From the cell containing the given text, extract its center point as (X, Y) coordinate. 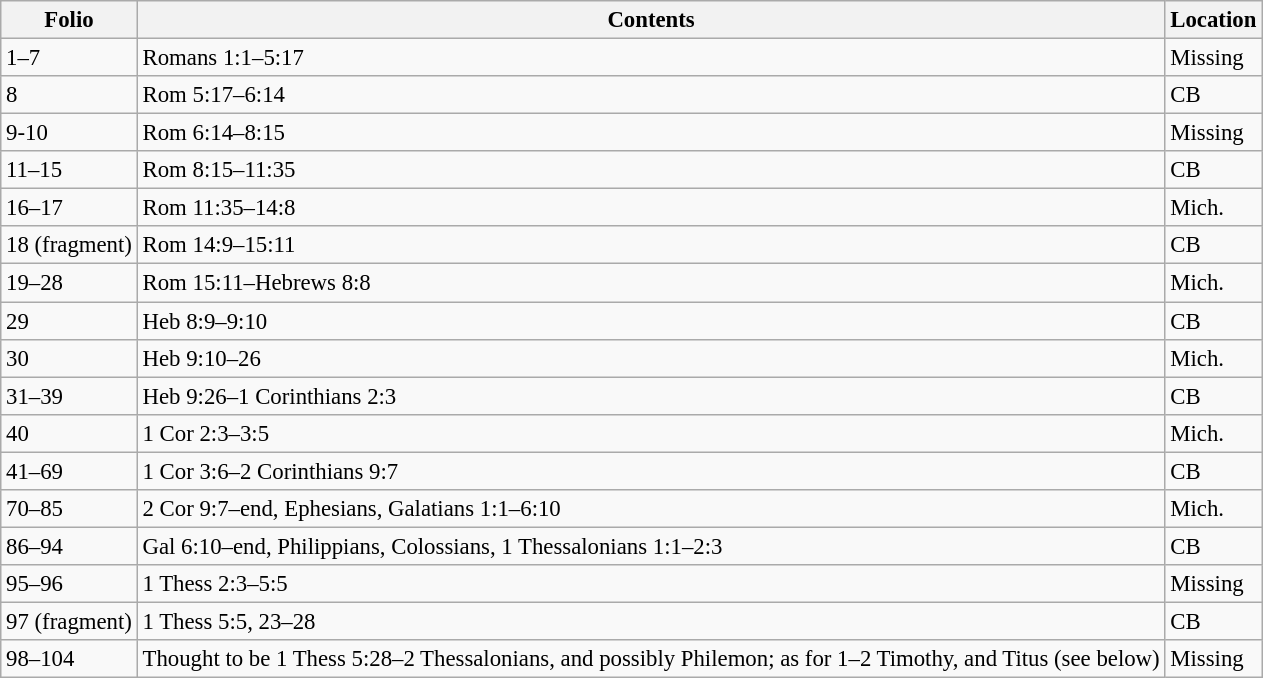
Location (1214, 20)
Folio (69, 20)
Rom 14:9–15:11 (651, 245)
29 (69, 321)
Thought to be 1 Thess 5:28–2 Thessalonians, and possibly Philemon; as for 1–2 Timothy, and Titus (see below) (651, 659)
Romans 1:1–5:17 (651, 58)
Rom 6:14–8:15 (651, 133)
95–96 (69, 584)
Gal 6:10–end, Philippians, Colossians, 1 Thessalonians 1:1–2:3 (651, 546)
Rom 11:35–14:8 (651, 208)
97 (fragment) (69, 621)
1 Cor 2:3–3:5 (651, 433)
30 (69, 358)
11–15 (69, 170)
1–7 (69, 58)
Rom 5:17–6:14 (651, 95)
19–28 (69, 283)
1 Cor 3:6–2 Corinthians 9:7 (651, 471)
9-10 (69, 133)
Rom 15:11–Hebrews 8:8 (651, 283)
Heb 9:26–1 Corinthians 2:3 (651, 396)
1 Thess 2:3–5:5 (651, 584)
70–85 (69, 509)
98–104 (69, 659)
31–39 (69, 396)
40 (69, 433)
8 (69, 95)
86–94 (69, 546)
1 Thess 5:5, 23–28 (651, 621)
18 (fragment) (69, 245)
41–69 (69, 471)
Heb 8:9–9:10 (651, 321)
Rom 8:15–11:35 (651, 170)
Contents (651, 20)
2 Cor 9:7–end, Ephesians, Galatians 1:1–6:10 (651, 509)
16–17 (69, 208)
Heb 9:10–26 (651, 358)
